From the cell containing the given text, extract its center point as (x, y) coordinate. 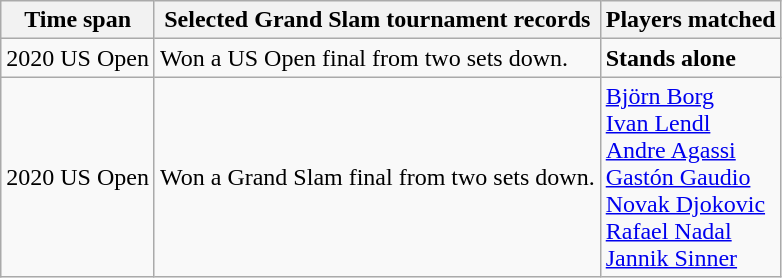
Won a Grand Slam final from two sets down. (377, 177)
Players matched (690, 20)
Stands alone (690, 58)
Selected Grand Slam tournament records (377, 20)
Björn BorgIvan LendlAndre AgassiGastón GaudioNovak DjokovicRafael NadalJannik Sinner (690, 177)
Time span (78, 20)
Won a US Open final from two sets down. (377, 58)
